Pinpoint the cell where the given text exists, returning its (X, Y) midpoint coordinate. 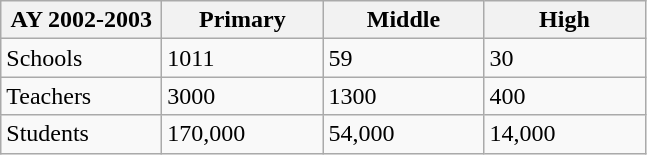
1011 (242, 58)
Students (82, 134)
High (564, 20)
Primary (242, 20)
1300 (404, 96)
59 (404, 58)
Schools (82, 58)
170,000 (242, 134)
Middle (404, 20)
3000 (242, 96)
54,000 (404, 134)
400 (564, 96)
30 (564, 58)
14,000 (564, 134)
Teachers (82, 96)
AY 2002-2003 (82, 20)
